Return the (X, Y) coordinate for the center point of the cell that contains the specified text.  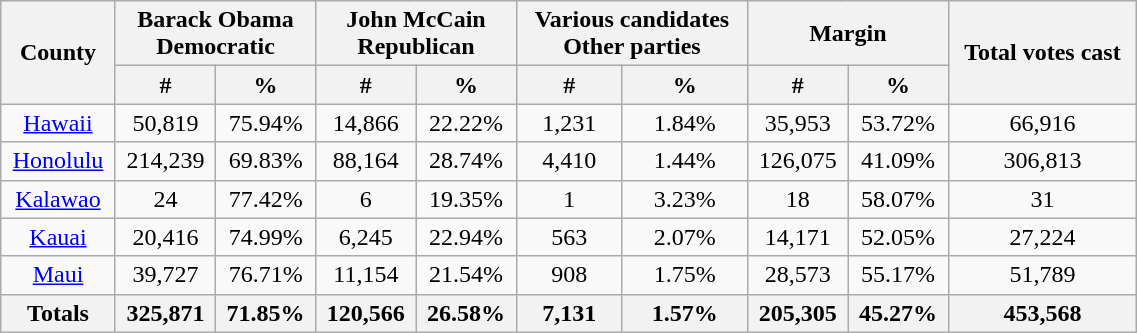
18 (798, 199)
Kauai (58, 237)
7,131 (569, 313)
1.57% (684, 313)
120,566 (366, 313)
39,727 (165, 275)
4,410 (569, 161)
14,866 (366, 123)
52.05% (898, 237)
28,573 (798, 275)
27,224 (1042, 237)
Hawaii (58, 123)
41.09% (898, 161)
28.74% (466, 161)
14,171 (798, 237)
1.75% (684, 275)
306,813 (1042, 161)
11,154 (366, 275)
53.72% (898, 123)
6 (366, 199)
88,164 (366, 161)
Total votes cast (1042, 52)
26.58% (466, 313)
1,231 (569, 123)
6,245 (366, 237)
563 (569, 237)
45.27% (898, 313)
1.44% (684, 161)
Honolulu (58, 161)
325,871 (165, 313)
214,239 (165, 161)
Various candidatesOther parties (632, 34)
58.07% (898, 199)
71.85% (266, 313)
County (58, 52)
76.71% (266, 275)
1 (569, 199)
20,416 (165, 237)
50,819 (165, 123)
69.83% (266, 161)
Maui (58, 275)
Totals (58, 313)
Kalawao (58, 199)
2.07% (684, 237)
126,075 (798, 161)
75.94% (266, 123)
77.42% (266, 199)
35,953 (798, 123)
21.54% (466, 275)
51,789 (1042, 275)
55.17% (898, 275)
74.99% (266, 237)
22.22% (466, 123)
31 (1042, 199)
205,305 (798, 313)
John McCainRepublican (416, 34)
19.35% (466, 199)
Barack ObamaDemocratic (215, 34)
908 (569, 275)
24 (165, 199)
3.23% (684, 199)
1.84% (684, 123)
22.94% (466, 237)
Margin (848, 34)
66,916 (1042, 123)
453,568 (1042, 313)
